Return the [X, Y] coordinate for the center point of the cell that contains the specified text.  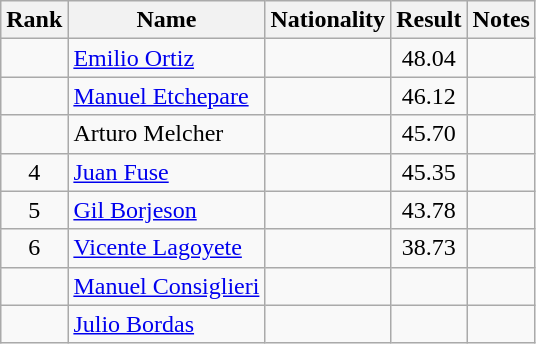
Nationality [328, 20]
38.73 [429, 248]
46.12 [429, 96]
Manuel Etchepare [166, 96]
Julio Bordas [166, 324]
Arturo Melcher [166, 134]
Name [166, 20]
4 [34, 172]
48.04 [429, 58]
45.35 [429, 172]
Manuel Consiglieri [166, 286]
43.78 [429, 210]
6 [34, 248]
Gil Borjeson [166, 210]
Result [429, 20]
Rank [34, 20]
Notes [501, 20]
Juan Fuse [166, 172]
Emilio Ortiz [166, 58]
45.70 [429, 134]
5 [34, 210]
Vicente Lagoyete [166, 248]
